Search for the cell housing the specified text and yield its [X, Y] center coordinate. 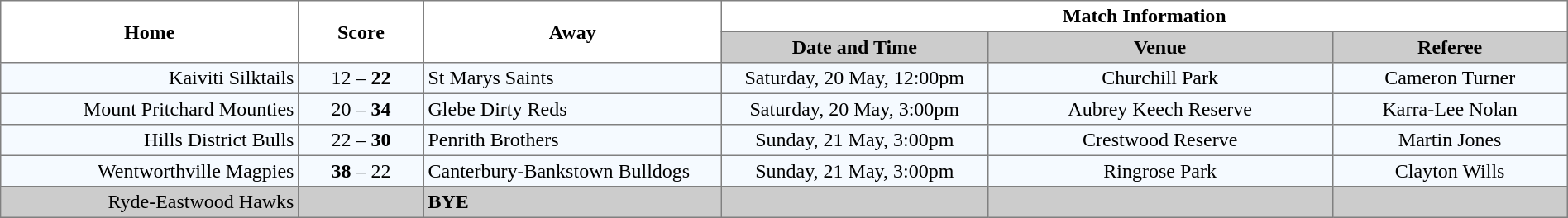
Saturday, 20 May, 12:00pm [854, 78]
38 – 22 [361, 171]
Date and Time [854, 47]
Score [361, 31]
Kaiviti Silktails [150, 78]
22 – 30 [361, 140]
Clayton Wills [1450, 171]
Hills District Bulls [150, 140]
Churchill Park [1159, 78]
Ryde-Eastwood Hawks [150, 202]
Canterbury-Bankstown Bulldogs [572, 171]
Karra-Lee Nolan [1450, 109]
Glebe Dirty Reds [572, 109]
20 – 34 [361, 109]
Away [572, 31]
Mount Pritchard Mounties [150, 109]
St Marys Saints [572, 78]
BYE [572, 202]
Saturday, 20 May, 3:00pm [854, 109]
12 – 22 [361, 78]
Penrith Brothers [572, 140]
Martin Jones [1450, 140]
Cameron Turner [1450, 78]
Match Information [1145, 17]
Venue [1159, 47]
Crestwood Reserve [1159, 140]
Aubrey Keech Reserve [1159, 109]
Ringrose Park [1159, 171]
Referee [1450, 47]
Wentworthville Magpies [150, 171]
Home [150, 31]
